Output the (x, y) coordinate of the center of the cell containing the given text.  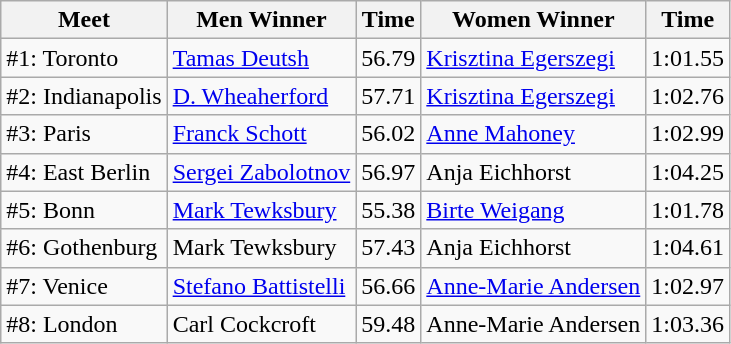
Anne Mahoney (534, 134)
#1: Toronto (84, 58)
D. Wheaherford (262, 96)
55.38 (388, 210)
59.48 (388, 324)
1:04.61 (688, 248)
#4: East Berlin (84, 172)
57.71 (388, 96)
56.02 (388, 134)
1:02.99 (688, 134)
Men Winner (262, 20)
57.43 (388, 248)
1:04.25 (688, 172)
1:01.78 (688, 210)
Meet (84, 20)
#7: Venice (84, 286)
Stefano Battistelli (262, 286)
#6: Gothenburg (84, 248)
#5: Bonn (84, 210)
#3: Paris (84, 134)
56.66 (388, 286)
Birte Weigang (534, 210)
1:02.76 (688, 96)
1:01.55 (688, 58)
#2: Indianapolis (84, 96)
Women Winner (534, 20)
56.79 (388, 58)
Sergei Zabolotnov (262, 172)
Franck Schott (262, 134)
1:02.97 (688, 286)
Tamas Deutsh (262, 58)
#8: London (84, 324)
56.97 (388, 172)
Carl Cockcroft (262, 324)
1:03.36 (688, 324)
